From the cell containing the given text, extract its center point as (x, y) coordinate. 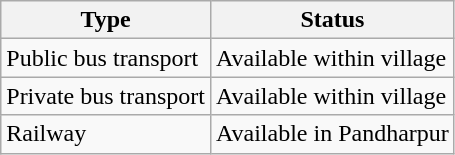
Public bus transport (106, 58)
Status (332, 20)
Type (106, 20)
Available in Pandharpur (332, 134)
Private bus transport (106, 96)
Railway (106, 134)
